Provide the [X, Y] coordinate of the cell's center where the given text is located.  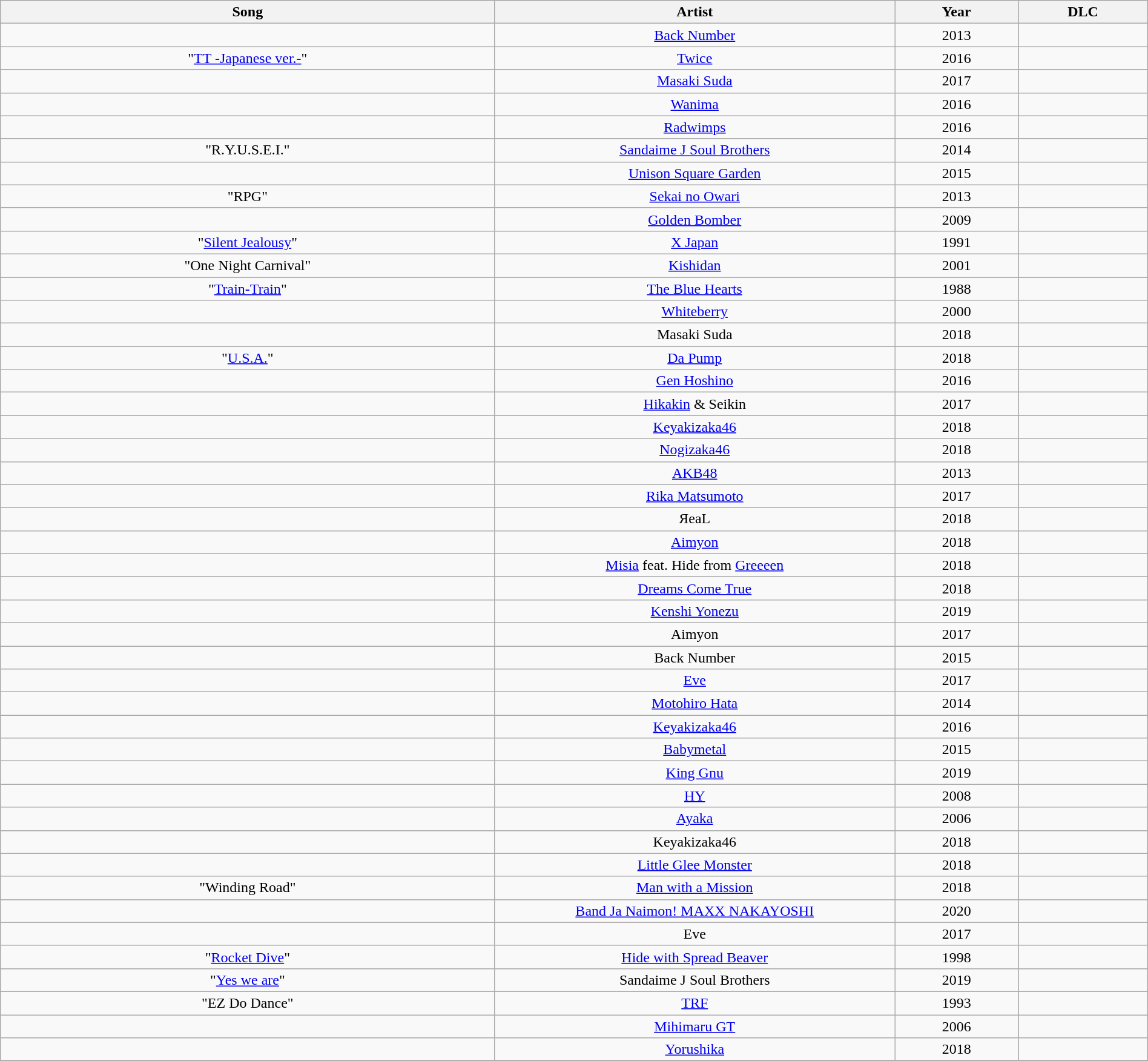
Kenshi Yonezu [695, 611]
King Gnu [695, 773]
"One Night Carnival" [248, 265]
HY [695, 796]
2001 [957, 265]
Sekai no Owari [695, 196]
Da Pump [695, 358]
Babymetal [695, 750]
Rika Matsumoto [695, 496]
"Rocket Dive" [248, 957]
Radwimps [695, 127]
Motohiro Hata [695, 704]
"RPG" [248, 196]
Hide with Spread Beaver [695, 957]
Wanima [695, 104]
"U.S.A." [248, 358]
1998 [957, 957]
2000 [957, 312]
Kishidan [695, 265]
2009 [957, 219]
X Japan [695, 242]
The Blue Hearts [695, 289]
"Winding Road" [248, 888]
"Silent Jealousy" [248, 242]
Little Glee Monster [695, 865]
Band Ja Naimon! MAXX NAKAYOSHI [695, 911]
Artist [695, 12]
Song [248, 12]
Dreams Come True [695, 588]
1988 [957, 289]
Gen Hoshino [695, 381]
Nogizaka46 [695, 450]
Twice [695, 58]
Misia feat. Hide from Greeeen [695, 565]
2008 [957, 796]
Unison Square Garden [695, 173]
Whiteberry [695, 312]
1991 [957, 242]
2020 [957, 911]
Mihimaru GT [695, 1026]
"Yes we are" [248, 980]
Golden Bomber [695, 219]
"EZ Do Dance" [248, 1003]
Hikakin & Seikin [695, 404]
AKB48 [695, 473]
Year [957, 12]
TRF [695, 1003]
DLC [1083, 12]
Yorushika [695, 1049]
"R.Y.U.S.E.I." [248, 150]
Man with a Mission [695, 888]
ЯeaL [695, 519]
1993 [957, 1003]
"Train-Train" [248, 289]
Ayaka [695, 819]
"TT -Japanese ver.-" [248, 58]
